Determine the [X, Y] coordinate at the center of the cell enclosing the given text.  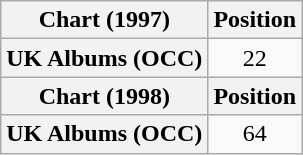
64 [255, 134]
22 [255, 58]
Chart (1998) [104, 96]
Chart (1997) [104, 20]
